Identify which cell holds the provided text, then report its (X, Y) central coordinate. 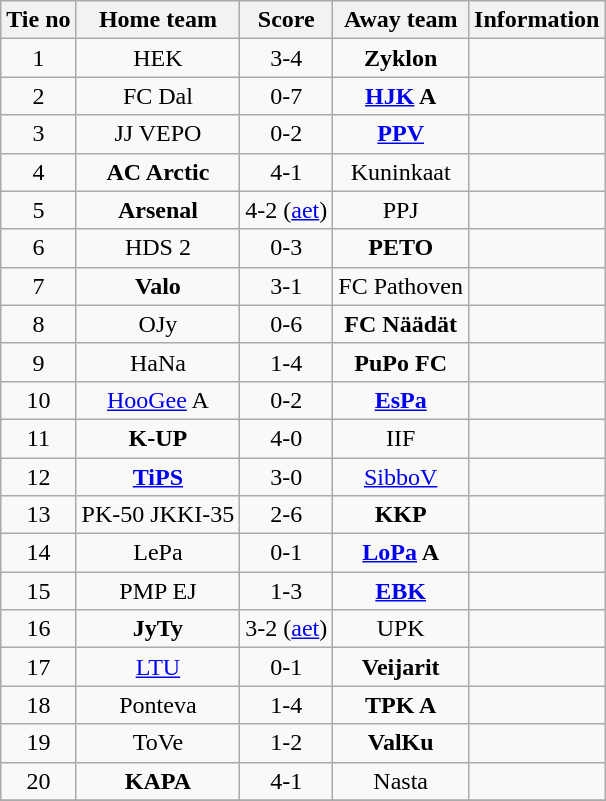
HaNa (158, 362)
PMP EJ (158, 591)
JyTy (158, 629)
UPK (401, 629)
K-UP (158, 438)
15 (38, 591)
16 (38, 629)
1-3 (286, 591)
Ponteva (158, 705)
17 (38, 667)
2-6 (286, 515)
HooGee A (158, 400)
1-2 (286, 743)
Zyklon (401, 58)
Tie no (38, 20)
JJ VEPO (158, 134)
0-6 (286, 324)
Arsenal (158, 210)
KKP (401, 515)
FC Pathoven (401, 286)
EBK (401, 591)
4-2 (aet) (286, 210)
19 (38, 743)
18 (38, 705)
KAPA (158, 781)
14 (38, 553)
3-2 (aet) (286, 629)
4 (38, 172)
13 (38, 515)
Valo (158, 286)
3 (38, 134)
8 (38, 324)
HJK A (401, 96)
ValKu (401, 743)
Home team (158, 20)
PK-50 JKKI-35 (158, 515)
5 (38, 210)
SibboV (401, 477)
OJy (158, 324)
9 (38, 362)
0-7 (286, 96)
PPJ (401, 210)
10 (38, 400)
Score (286, 20)
EsPa (401, 400)
HDS 2 (158, 248)
20 (38, 781)
3-0 (286, 477)
Veijarit (401, 667)
Away team (401, 20)
3-4 (286, 58)
ToVe (158, 743)
PETO (401, 248)
11 (38, 438)
TPK A (401, 705)
PPV (401, 134)
3-1 (286, 286)
PuPo FC (401, 362)
HEK (158, 58)
AC Arctic (158, 172)
Information (537, 20)
2 (38, 96)
6 (38, 248)
LoPa A (401, 553)
FC Näädät (401, 324)
0-3 (286, 248)
1 (38, 58)
LTU (158, 667)
LePa (158, 553)
TiPS (158, 477)
12 (38, 477)
Kuninkaat (401, 172)
4-0 (286, 438)
IIF (401, 438)
7 (38, 286)
FC Dal (158, 96)
Nasta (401, 781)
